From the cell containing the given text, extract its center point as [x, y] coordinate. 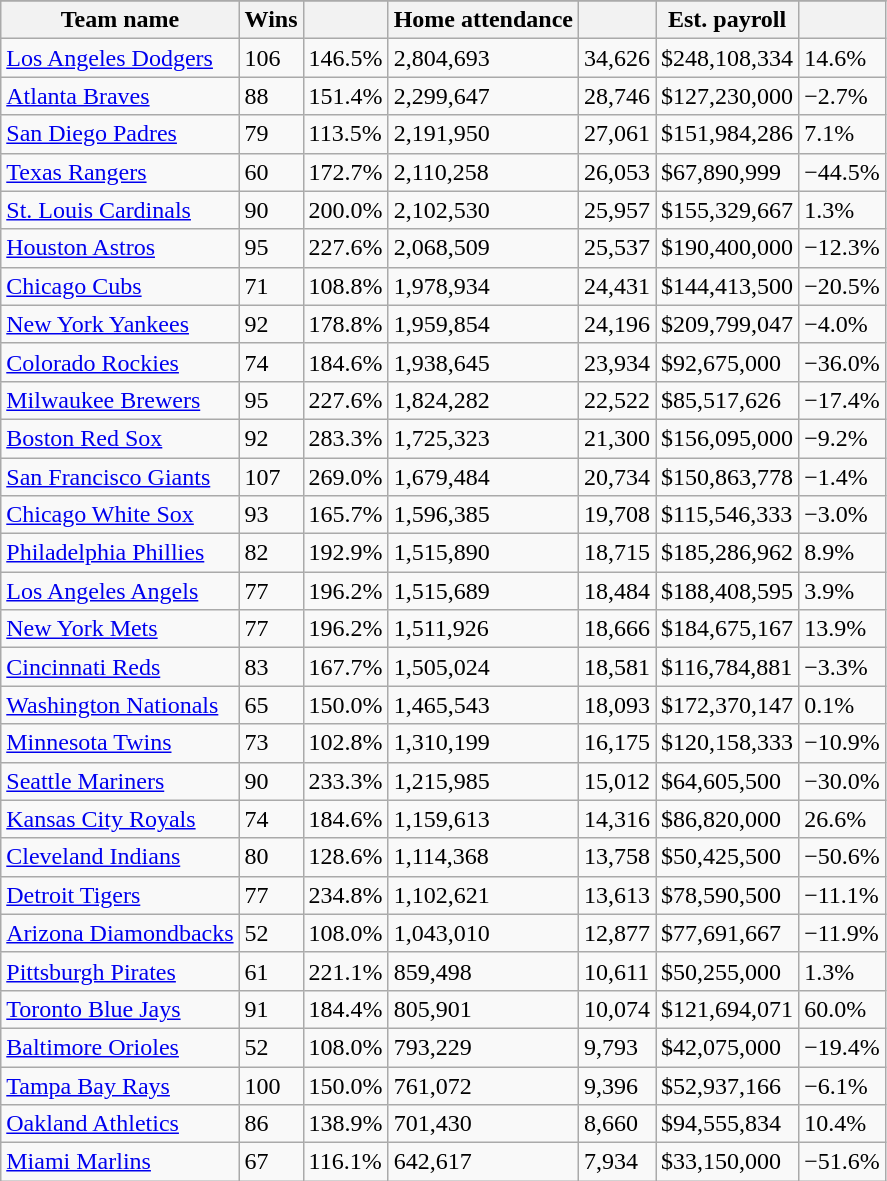
20,734 [616, 477]
10.4% [842, 1124]
1,959,854 [483, 324]
234.8% [346, 895]
113.5% [346, 134]
22,522 [616, 400]
Houston Astros [120, 248]
−4.0% [842, 324]
$248,108,334 [728, 58]
San Francisco Giants [120, 477]
1,725,323 [483, 438]
18,484 [616, 591]
Oakland Athletics [120, 1124]
221.1% [346, 971]
8.9% [842, 553]
New York Mets [120, 629]
24,431 [616, 286]
2,110,258 [483, 172]
Chicago White Sox [120, 515]
$185,286,962 [728, 553]
Washington Nationals [120, 705]
$156,095,000 [728, 438]
88 [271, 96]
−20.5% [842, 286]
269.0% [346, 477]
102.8% [346, 743]
34,626 [616, 58]
Cincinnati Reds [120, 667]
167.7% [346, 667]
−36.0% [842, 362]
1,310,199 [483, 743]
−11.9% [842, 933]
$190,400,000 [728, 248]
$94,555,834 [728, 1124]
192.9% [346, 553]
283.3% [346, 438]
$150,863,778 [728, 477]
65 [271, 705]
12,877 [616, 933]
14.6% [842, 58]
93 [271, 515]
21,300 [616, 438]
1,938,645 [483, 362]
$209,799,047 [728, 324]
10,074 [616, 1009]
172.7% [346, 172]
138.9% [346, 1124]
67 [271, 1162]
146.5% [346, 58]
Milwaukee Brewers [120, 400]
79 [271, 134]
San Diego Padres [120, 134]
108.8% [346, 286]
9,396 [616, 1085]
−44.5% [842, 172]
$115,546,333 [728, 515]
60.0% [842, 1009]
Home attendance [483, 20]
$42,075,000 [728, 1047]
Est. payroll [728, 20]
Team name [120, 20]
9,793 [616, 1047]
82 [271, 553]
Arizona Diamondbacks [120, 933]
$144,413,500 [728, 286]
$172,370,147 [728, 705]
$77,691,667 [728, 933]
859,498 [483, 971]
−2.7% [842, 96]
116.1% [346, 1162]
$151,984,286 [728, 134]
−10.9% [842, 743]
61 [271, 971]
7.1% [842, 134]
28,746 [616, 96]
26,053 [616, 172]
St. Louis Cardinals [120, 210]
$127,230,000 [728, 96]
−11.1% [842, 895]
13,613 [616, 895]
Baltimore Orioles [120, 1047]
$121,694,071 [728, 1009]
25,957 [616, 210]
18,666 [616, 629]
7,934 [616, 1162]
91 [271, 1009]
$78,590,500 [728, 895]
14,316 [616, 819]
$184,675,167 [728, 629]
23,934 [616, 362]
200.0% [346, 210]
1,596,385 [483, 515]
100 [271, 1085]
3.9% [842, 591]
−30.0% [842, 781]
$50,425,500 [728, 857]
Toronto Blue Jays [120, 1009]
Kansas City Royals [120, 819]
793,229 [483, 1047]
73 [271, 743]
16,175 [616, 743]
19,708 [616, 515]
Philadelphia Phillies [120, 553]
−6.1% [842, 1085]
25,537 [616, 248]
2,068,509 [483, 248]
$116,784,881 [728, 667]
2,299,647 [483, 96]
−12.3% [842, 248]
1,114,368 [483, 857]
Atlanta Braves [120, 96]
−9.2% [842, 438]
−50.6% [842, 857]
Colorado Rockies [120, 362]
15,012 [616, 781]
86 [271, 1124]
−51.6% [842, 1162]
Texas Rangers [120, 172]
151.4% [346, 96]
1,824,282 [483, 400]
26.6% [842, 819]
8,660 [616, 1124]
1,043,010 [483, 933]
60 [271, 172]
Pittsburgh Pirates [120, 971]
83 [271, 667]
Boston Red Sox [120, 438]
128.6% [346, 857]
$67,890,999 [728, 172]
18,093 [616, 705]
1,515,689 [483, 591]
2,102,530 [483, 210]
2,804,693 [483, 58]
$50,255,000 [728, 971]
761,072 [483, 1085]
2,191,950 [483, 134]
1,215,985 [483, 781]
1,102,621 [483, 895]
0.1% [842, 705]
$155,329,667 [728, 210]
Minnesota Twins [120, 743]
$188,408,595 [728, 591]
$92,675,000 [728, 362]
10,611 [616, 971]
71 [271, 286]
178.8% [346, 324]
13.9% [842, 629]
233.3% [346, 781]
−19.4% [842, 1047]
$86,820,000 [728, 819]
Tampa Bay Rays [120, 1085]
18,715 [616, 553]
−3.3% [842, 667]
Miami Marlins [120, 1162]
106 [271, 58]
1,679,484 [483, 477]
Seattle Mariners [120, 781]
701,430 [483, 1124]
1,159,613 [483, 819]
−1.4% [842, 477]
$64,605,500 [728, 781]
1,465,543 [483, 705]
Chicago Cubs [120, 286]
Los Angeles Dodgers [120, 58]
184.4% [346, 1009]
805,901 [483, 1009]
−17.4% [842, 400]
13,758 [616, 857]
165.7% [346, 515]
Detroit Tigers [120, 895]
Wins [271, 20]
$85,517,626 [728, 400]
80 [271, 857]
27,061 [616, 134]
−3.0% [842, 515]
New York Yankees [120, 324]
$52,937,166 [728, 1085]
18,581 [616, 667]
$120,158,333 [728, 743]
107 [271, 477]
642,617 [483, 1162]
$33,150,000 [728, 1162]
Los Angeles Angels [120, 591]
1,511,926 [483, 629]
1,515,890 [483, 553]
1,978,934 [483, 286]
Cleveland Indians [120, 857]
1,505,024 [483, 667]
24,196 [616, 324]
